Return the [x, y] coordinate for the center point of the cell that contains the specified text.  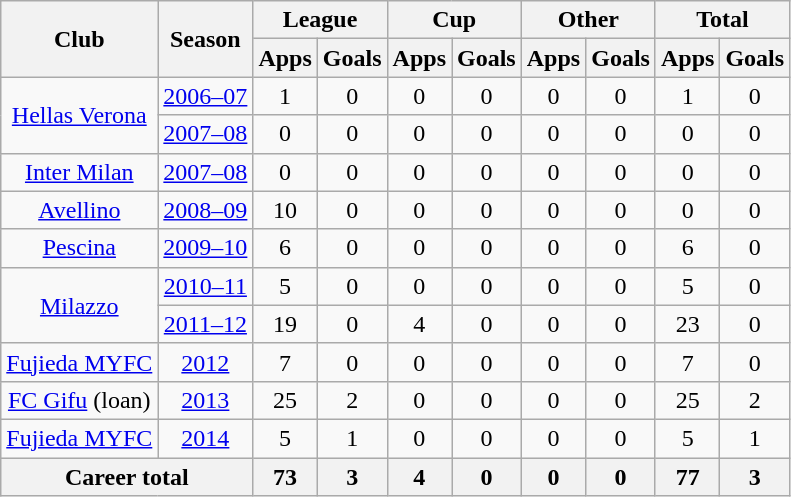
Season [206, 39]
10 [285, 210]
2010–11 [206, 286]
Cup [454, 20]
League [320, 20]
73 [285, 477]
Club [80, 39]
Other [588, 20]
Avellino [80, 210]
2013 [206, 400]
Career total [127, 477]
Pescina [80, 248]
2008–09 [206, 210]
2011–12 [206, 324]
2006–07 [206, 96]
Total [722, 20]
2014 [206, 438]
2012 [206, 362]
Inter Milan [80, 172]
FC Gifu (loan) [80, 400]
77 [687, 477]
23 [687, 324]
Hellas Verona [80, 115]
19 [285, 324]
2009–10 [206, 248]
Milazzo [80, 305]
